Extract the (X, Y) coordinate from the center of the cell holding the provided text.  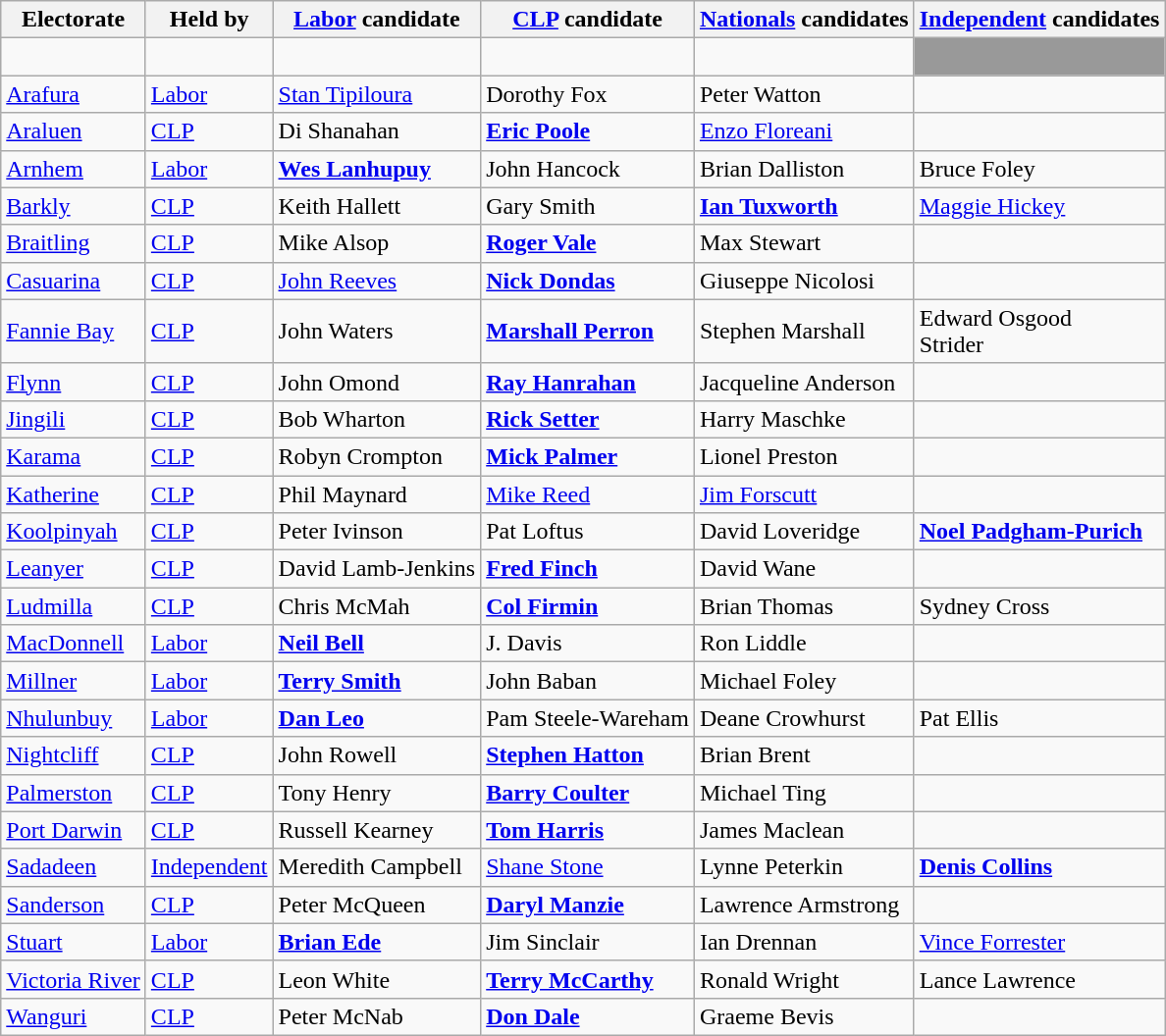
Peter McQueen (377, 905)
Stuart (74, 942)
Stephen Hatton (588, 755)
Araluen (74, 131)
Jim Forscutt (804, 493)
MacDonnell (74, 644)
Labor candidate (377, 20)
Arafura (74, 94)
Rick Setter (588, 419)
Brian Thomas (804, 606)
Eric Poole (588, 131)
Noel Padgham-Purich (1039, 532)
Barry Coulter (588, 793)
Lynne Peterkin (804, 867)
Enzo Floreani (804, 131)
Daryl Manzie (588, 905)
Nhulunbuy (74, 718)
Neil Bell (377, 644)
Deane Crowhurst (804, 718)
Barkly (74, 206)
John Waters (377, 332)
Ronald Wright (804, 979)
Fred Finch (588, 569)
Mike Alsop (377, 243)
Karama (74, 456)
Katherine (74, 493)
Flynn (74, 382)
Koolpinyah (74, 532)
Di Shanahan (377, 131)
Tom Harris (588, 830)
Leanyer (74, 569)
Millner (74, 681)
Stephen Marshall (804, 332)
David Lamb-Jenkins (377, 569)
Gary Smith (588, 206)
Mike Reed (588, 493)
Maggie Hickey (1039, 206)
Ray Hanrahan (588, 382)
Dan Leo (377, 718)
Bob Wharton (377, 419)
Don Dale (588, 1016)
Russell Kearney (377, 830)
Port Darwin (74, 830)
Col Firmin (588, 606)
J. Davis (588, 644)
Wanguri (74, 1016)
John Rowell (377, 755)
Michael Ting (804, 793)
Pat Ellis (1039, 718)
Ian Tuxworth (804, 206)
Casuarina (74, 281)
Dorothy Fox (588, 94)
Denis Collins (1039, 867)
Max Stewart (804, 243)
Brian Dalliston (804, 169)
Meredith Campbell (377, 867)
Peter Watton (804, 94)
Brian Brent (804, 755)
Giuseppe Nicolosi (804, 281)
James Maclean (804, 830)
Shane Stone (588, 867)
Leon White (377, 979)
David Loveridge (804, 532)
Jingili (74, 419)
Ron Liddle (804, 644)
John Omond (377, 382)
David Wane (804, 569)
Brian Ede (377, 942)
Independent candidates (1039, 20)
Jacqueline Anderson (804, 382)
Graeme Bevis (804, 1016)
Jim Sinclair (588, 942)
Nick Dondas (588, 281)
Fannie Bay (74, 332)
Independent (209, 867)
Lance Lawrence (1039, 979)
Edward Osgood Strider (1039, 332)
Sydney Cross (1039, 606)
John Reeves (377, 281)
Pam Steele-Wareham (588, 718)
Lionel Preston (804, 456)
Held by (209, 20)
Marshall Perron (588, 332)
Wes Lanhupuy (377, 169)
Robyn Crompton (377, 456)
Terry McCarthy (588, 979)
CLP candidate (588, 20)
Electorate (74, 20)
Nightcliff (74, 755)
Nationals candidates (804, 20)
Sadadeen (74, 867)
Chris McMah (377, 606)
Roger Vale (588, 243)
Peter McNab (377, 1016)
Sanderson (74, 905)
Palmerston (74, 793)
Phil Maynard (377, 493)
Harry Maschke (804, 419)
Pat Loftus (588, 532)
Lawrence Armstrong (804, 905)
Peter Ivinson (377, 532)
Ian Drennan (804, 942)
Keith Hallett (377, 206)
Terry Smith (377, 681)
Bruce Foley (1039, 169)
Ludmilla (74, 606)
Victoria River (74, 979)
Braitling (74, 243)
Stan Tipiloura (377, 94)
John Hancock (588, 169)
Tony Henry (377, 793)
Mick Palmer (588, 456)
Arnhem (74, 169)
Michael Foley (804, 681)
John Baban (588, 681)
Vince Forrester (1039, 942)
